Provide the [x, y] coordinate of the cell's center where the given text is located.  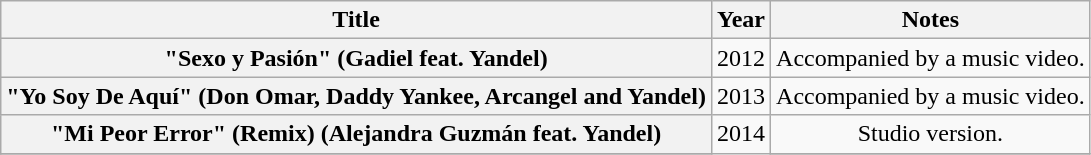
2013 [740, 96]
"Yo Soy De Aquí" (Don Omar, Daddy Yankee, Arcangel and Yandel) [356, 96]
"Mi Peor Error" (Remix) (Alejandra Guzmán feat. Yandel) [356, 134]
Studio version. [931, 134]
"Sexo y Pasión" (Gadiel feat. Yandel) [356, 58]
Year [740, 20]
2014 [740, 134]
Title [356, 20]
Notes [931, 20]
2012 [740, 58]
